Output the (x, y) coordinate of the center of the cell containing the given text.  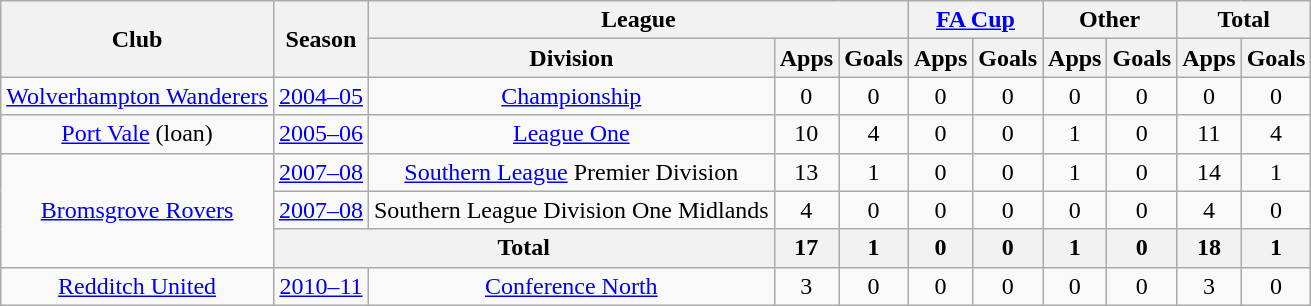
Port Vale (loan) (138, 134)
13 (806, 172)
Redditch United (138, 286)
11 (1209, 134)
Southern League Premier Division (571, 172)
17 (806, 248)
Season (320, 39)
2010–11 (320, 286)
10 (806, 134)
Conference North (571, 286)
2005–06 (320, 134)
Division (571, 58)
Other (1110, 20)
14 (1209, 172)
Wolverhampton Wanderers (138, 96)
Club (138, 39)
League (638, 20)
Championship (571, 96)
2004–05 (320, 96)
Bromsgrove Rovers (138, 210)
18 (1209, 248)
League One (571, 134)
FA Cup (975, 20)
Southern League Division One Midlands (571, 210)
